Return the (X, Y) coordinate for the center point of the cell that contains the specified text.  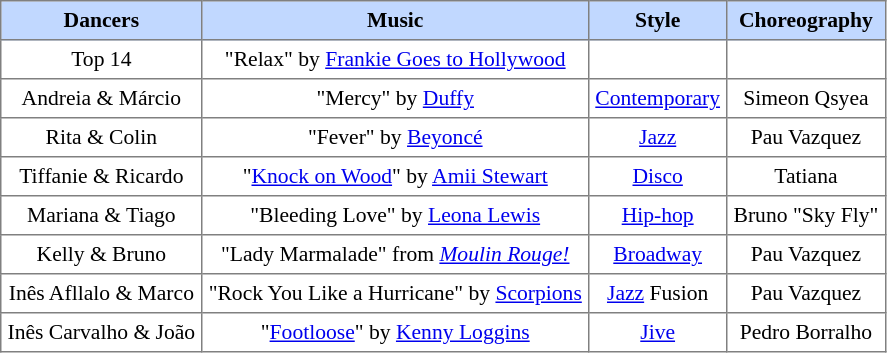
Simeon Qsyea (806, 98)
Style (658, 20)
Choreography (806, 20)
Mariana & Tiago (102, 216)
Broadway (658, 254)
Bruno "Sky Fly" (806, 216)
Jazz (658, 138)
Dancers (102, 20)
"Footloose" by Kenny Loggins (396, 332)
Music (396, 20)
Inês Afllalo & Marco (102, 294)
"Mercy" by Duffy (396, 98)
Andreia & Márcio (102, 98)
Top 14 (102, 60)
Kelly & Bruno (102, 254)
"Fever" by Beyoncé (396, 138)
Contemporary (658, 98)
Inês Carvalho & João (102, 332)
Tatiana (806, 176)
"Bleeding Love" by Leona Lewis (396, 216)
Hip-hop (658, 216)
Rita & Colin (102, 138)
"Relax" by Frankie Goes to Hollywood (396, 60)
Pedro Borralho (806, 332)
Disco (658, 176)
"Knock on Wood" by Amii Stewart (396, 176)
"Lady Marmalade" from Moulin Rouge! (396, 254)
Tiffanie & Ricardo (102, 176)
"Rock You Like a Hurricane" by Scorpions (396, 294)
Jive (658, 332)
Jazz Fusion (658, 294)
